Return [X, Y] of the center of cell containing provided text 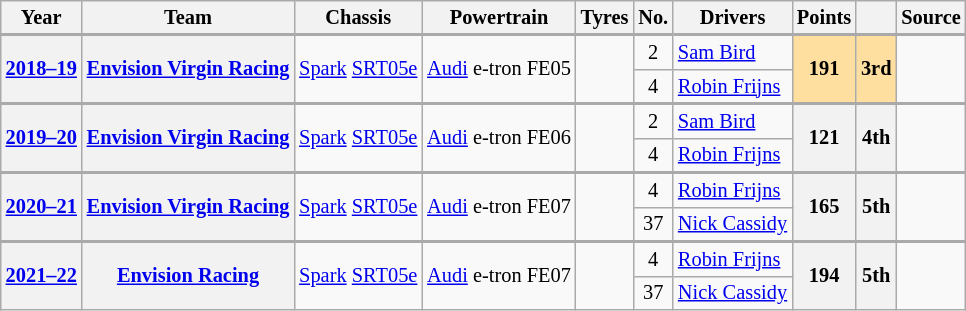
Points [824, 17]
Chassis [358, 17]
Year [42, 17]
Source [930, 17]
165 [824, 206]
Team [188, 17]
Tyres [605, 17]
194 [824, 275]
2019–20 [42, 138]
2021–22 [42, 275]
2020–21 [42, 206]
Drivers [732, 17]
4th [876, 138]
2018–19 [42, 70]
Audi e-tron FE06 [499, 138]
Audi e-tron FE05 [499, 70]
3rd [876, 70]
191 [824, 70]
121 [824, 138]
No. [653, 17]
Powertrain [499, 17]
Envision Racing [188, 275]
